Determine the (x, y) coordinate at the center of the cell enclosing the given text.  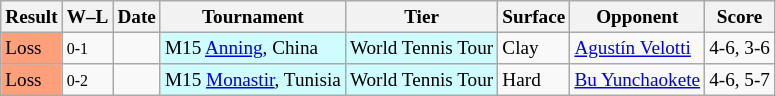
W–L (88, 17)
0-1 (88, 48)
Opponent (638, 17)
Agustín Velotti (638, 48)
Score (740, 17)
Tier (421, 17)
Tournament (252, 17)
M15 Monastir, Tunisia (252, 80)
M15 Anning, China (252, 48)
0-2 (88, 80)
Surface (534, 17)
4-6, 3-6 (740, 48)
Clay (534, 48)
Date (137, 17)
Result (32, 17)
Bu Yunchaokete (638, 80)
4-6, 5-7 (740, 80)
Hard (534, 80)
